Capture the cell that displays the provided text and extract its [X, Y] central coordinate. 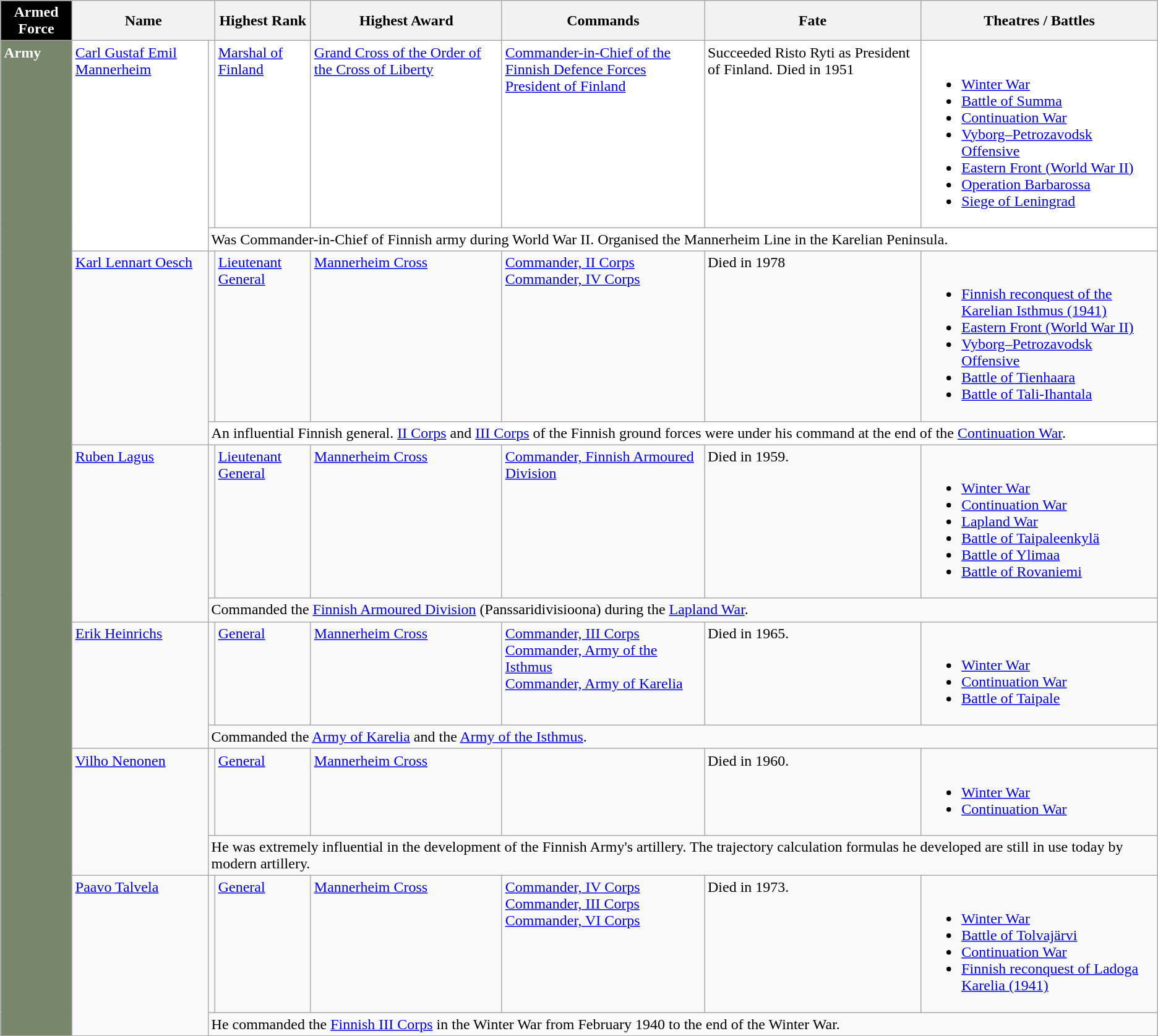
Highest Rank [262, 21]
Died in 1959. [812, 521]
Died in 1973. [812, 944]
Commanded the Finnish Armoured Division (Panssaridivisioona) during the Lapland War. [683, 610]
Army [36, 538]
He commanded the Finnish III Corps in the Winter War from February 1940 to the end of the Winter War. [683, 1024]
Commander, Finnish Armoured Division [603, 521]
Commands [603, 21]
Succeeded Risto Ryti as President of Finland. Died in 1951 [812, 134]
Winter WarContinuation WarLapland WarBattle of TaipaleenkyläBattle of YlimaaBattle of Rovaniemi [1039, 521]
Died in 1978 [812, 336]
Highest Award [406, 21]
Commander-in-Chief of the Finnish Defence ForcesPresident of Finland [603, 134]
Karl Lennart Oesch [140, 348]
Vilho Nenonen [140, 811]
Name [144, 21]
Commander, IV CorpsCommander, III CorpsCommander, VI Corps [603, 944]
Marshal of Finland [262, 134]
Paavo Talvela [140, 955]
Winter WarBattle of SummaContinuation WarVyborg–Petrozavodsk OffensiveEastern Front (World War II)Operation BarbarossaSiege of Leningrad [1039, 134]
Grand Cross of the Order of the Cross of Liberty [406, 134]
Commander, II CorpsCommander, IV Corps [603, 336]
Died in 1965. [812, 673]
Armed Force [36, 21]
Finnish reconquest of the Karelian Isthmus (1941)Eastern Front (World War II)Vyborg–Petrozavodsk OffensiveBattle of TienhaaraBattle of Tali-Ihantala [1039, 336]
Theatres / Battles [1039, 21]
Ruben Lagus [140, 533]
Winter WarBattle of TolvajärviContinuation WarFinnish reconquest of Ladoga Karelia (1941) [1039, 944]
Fate [812, 21]
Winter WarContinuation WarBattle of Taipale [1039, 673]
Commanded the Army of Karelia and the Army of the Isthmus. [683, 737]
Winter WarContinuation War [1039, 792]
An influential Finnish general. II Corps and III Corps of the Finnish ground forces were under his command at the end of the Continuation War. [683, 433]
Commander, III CorpsCommander, Army of the IsthmusCommander, Army of Karelia [603, 673]
Erik Heinrichs [140, 685]
Was Commander-in-Chief of Finnish army during World War II. Organised the Mannerheim Line in the Karelian Peninsula. [683, 239]
Died in 1960. [812, 792]
Carl Gustaf Emil Mannerheim [140, 146]
